Extract the (x, y) coordinate from the center of the cell holding the provided text.  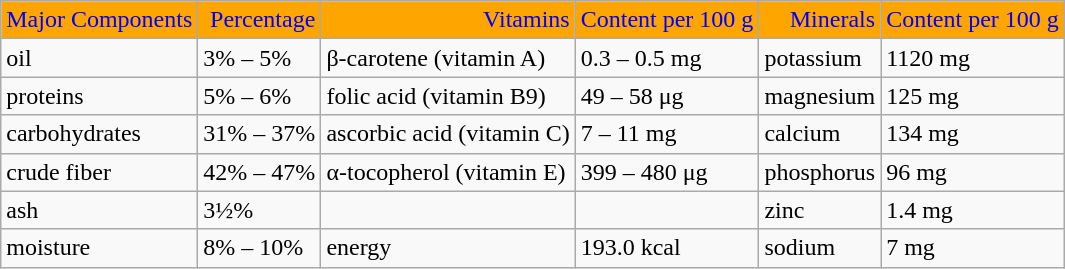
carbohydrates (100, 134)
ash (100, 210)
1120 mg (973, 58)
energy (448, 248)
potassium (820, 58)
7 mg (973, 248)
193.0 kcal (667, 248)
125 mg (973, 96)
49 – 58 μg (667, 96)
3% – 5% (260, 58)
α-tocopherol (vitamin E) (448, 172)
β-carotene (vitamin A) (448, 58)
zinc (820, 210)
1.4 mg (973, 210)
magnesium (820, 96)
Percentage (260, 20)
31% – 37% (260, 134)
phosphorus (820, 172)
0.3 – 0.5 mg (667, 58)
134 mg (973, 134)
8% – 10% (260, 248)
Vitamins (448, 20)
moisture (100, 248)
proteins (100, 96)
96 mg (973, 172)
Minerals (820, 20)
5% – 6% (260, 96)
oil (100, 58)
399 – 480 μg (667, 172)
calcium (820, 134)
ascorbic acid (vitamin C) (448, 134)
Major Components (100, 20)
folic acid (vitamin B9) (448, 96)
sodium (820, 248)
crude fiber (100, 172)
3½% (260, 210)
7 – 11 mg (667, 134)
42% – 47% (260, 172)
